Find where the given text appears and provide that cell's center as (X, Y) coordinate. 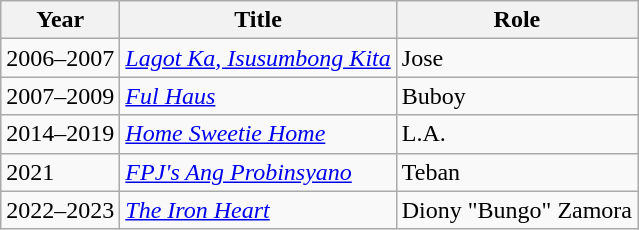
2022–2023 (60, 210)
2006–2007 (60, 58)
Title (258, 20)
Lagot Ka, Isusumbong Kita (258, 58)
Home Sweetie Home (258, 134)
Diony "Bungo" Zamora (516, 210)
2014–2019 (60, 134)
FPJ's Ang Probinsyano (258, 172)
Ful Haus (258, 96)
L.A. (516, 134)
Year (60, 20)
2007–2009 (60, 96)
Jose (516, 58)
2021 (60, 172)
Buboy (516, 96)
Teban (516, 172)
Role (516, 20)
The Iron Heart (258, 210)
